Capture the cell that displays the provided text and extract its (X, Y) central coordinate. 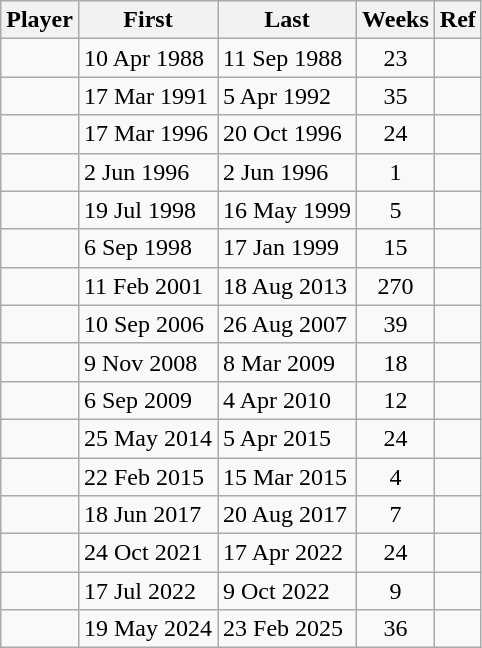
39 (396, 324)
6 Sep 2009 (148, 400)
Player (40, 20)
8 Mar 2009 (288, 362)
18 (396, 362)
23 (396, 58)
7 (396, 515)
6 Sep 1998 (148, 248)
9 Nov 2008 (148, 362)
18 Jun 2017 (148, 515)
25 May 2014 (148, 438)
11 Feb 2001 (148, 286)
9 (396, 591)
19 Jul 1998 (148, 210)
15 Mar 2015 (288, 477)
5 (396, 210)
17 Apr 2022 (288, 553)
17 Jul 2022 (148, 591)
4 Apr 2010 (288, 400)
15 (396, 248)
4 (396, 477)
26 Aug 2007 (288, 324)
17 Mar 1991 (148, 96)
12 (396, 400)
24 Oct 2021 (148, 553)
17 Jan 1999 (288, 248)
10 Sep 2006 (148, 324)
9 Oct 2022 (288, 591)
Ref (458, 20)
16 May 1999 (288, 210)
Weeks (396, 20)
36 (396, 629)
First (148, 20)
22 Feb 2015 (148, 477)
23 Feb 2025 (288, 629)
10 Apr 1988 (148, 58)
17 Mar 1996 (148, 134)
20 Oct 1996 (288, 134)
11 Sep 1988 (288, 58)
20 Aug 2017 (288, 515)
1 (396, 172)
Last (288, 20)
5 Apr 2015 (288, 438)
5 Apr 1992 (288, 96)
35 (396, 96)
270 (396, 286)
19 May 2024 (148, 629)
18 Aug 2013 (288, 286)
